Return (x, y) of the center of cell containing provided text 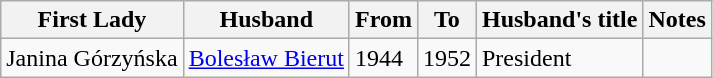
To (446, 20)
1944 (383, 58)
First Lady (92, 20)
Husband's title (559, 20)
Janina Górzyńska (92, 58)
Husband (266, 20)
Notes (677, 20)
President (559, 58)
1952 (446, 58)
Bolesław Bierut (266, 58)
From (383, 20)
